Locate the cell with the specified text and output its (X, Y) center coordinate. 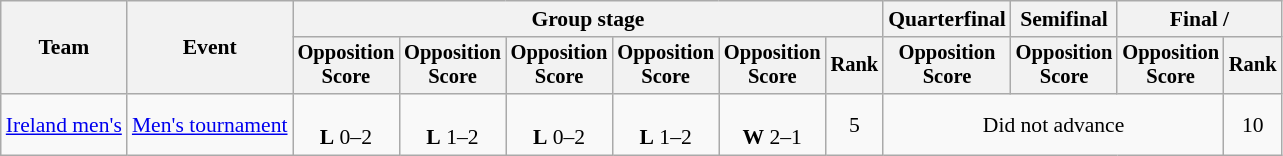
Ireland men's (64, 124)
5 (855, 124)
W 2–1 (772, 124)
Quarterfinal (947, 19)
10 (1253, 124)
Final / (1199, 19)
Did not advance (1054, 124)
Semifinal (1064, 19)
Men's tournament (210, 124)
Team (64, 48)
Event (210, 48)
Group stage (588, 19)
